Output the (x, y) coordinate of the center of the cell containing the given text.  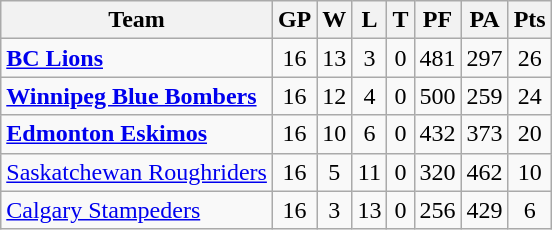
Edmonton Eskimos (137, 134)
481 (438, 58)
Calgary Stampeders (137, 210)
256 (438, 210)
297 (484, 58)
Winnipeg Blue Bombers (137, 96)
5 (334, 172)
462 (484, 172)
T (400, 20)
PF (438, 20)
Saskatchewan Roughriders (137, 172)
12 (334, 96)
500 (438, 96)
W (334, 20)
4 (370, 96)
GP (294, 20)
429 (484, 210)
BC Lions (137, 58)
L (370, 20)
11 (370, 172)
373 (484, 134)
PA (484, 20)
259 (484, 96)
432 (438, 134)
Team (137, 20)
Pts (530, 20)
20 (530, 134)
24 (530, 96)
26 (530, 58)
320 (438, 172)
